Find where the given text appears and provide that cell's center as [X, Y] coordinate. 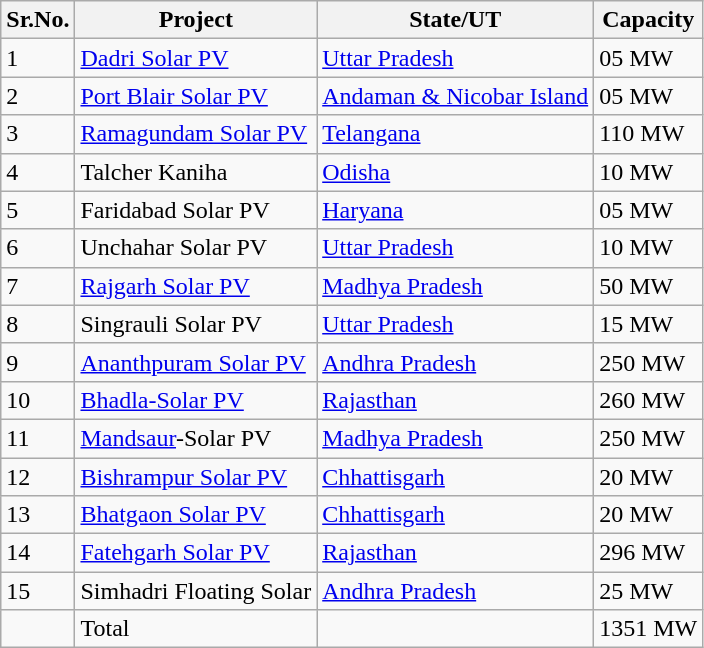
13 [38, 515]
5 [38, 210]
Port Blair Solar PV [196, 96]
Haryana [456, 210]
2 [38, 96]
25 MW [648, 591]
Ramagundam Solar PV [196, 134]
260 MW [648, 400]
Talcher Kaniha [196, 172]
6 [38, 248]
Andaman & Nicobar Island [456, 96]
Project [196, 20]
110 MW [648, 134]
10 [38, 400]
Simhadri Floating Solar [196, 591]
Ananthpuram Solar PV [196, 362]
Sr.No. [38, 20]
Bishrampur Solar PV [196, 477]
7 [38, 286]
296 MW [648, 553]
15 [38, 591]
Rajgarh Solar PV [196, 286]
9 [38, 362]
12 [38, 477]
3 [38, 134]
11 [38, 438]
4 [38, 172]
8 [38, 324]
Faridabad Solar PV [196, 210]
1 [38, 58]
Singrauli Solar PV [196, 324]
Mandsaur-Solar PV [196, 438]
1351 MW [648, 629]
State/UT [456, 20]
15 MW [648, 324]
Bhadla-Solar PV [196, 400]
Bhatgaon Solar PV [196, 515]
Fatehgarh Solar PV [196, 553]
50 MW [648, 286]
Capacity [648, 20]
Telangana [456, 134]
Total [196, 629]
14 [38, 553]
Dadri Solar PV [196, 58]
Odisha [456, 172]
Unchahar Solar PV [196, 248]
